Provide the [x, y] coordinate of the cell's center where the given text is located.  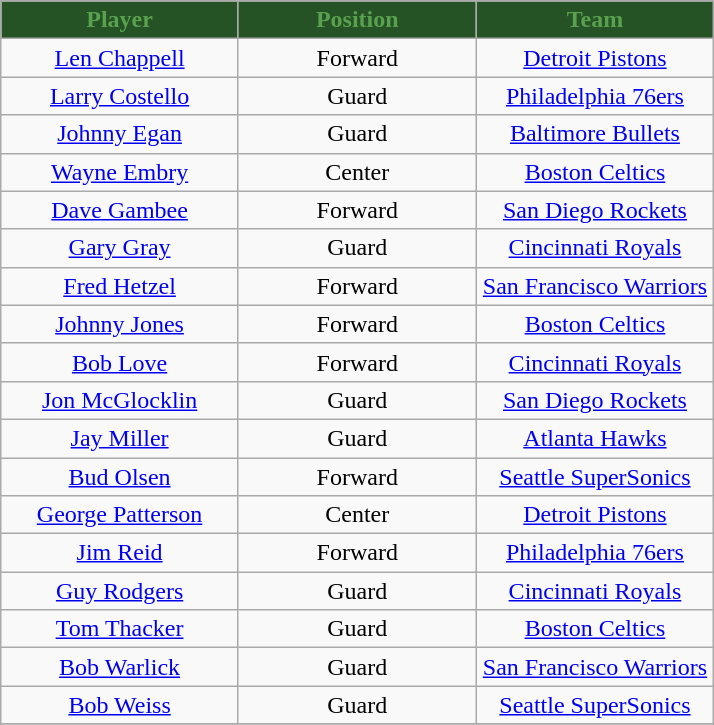
Baltimore Bullets [595, 134]
Guy Rodgers [120, 591]
Bob Weiss [120, 705]
Team [595, 20]
Jon McGlocklin [120, 400]
Johnny Jones [120, 324]
Bob Warlick [120, 667]
Bob Love [120, 362]
Johnny Egan [120, 134]
Atlanta Hawks [595, 438]
Jim Reid [120, 553]
Gary Gray [120, 248]
Jay Miller [120, 438]
Fred Hetzel [120, 286]
Dave Gambee [120, 210]
Position [357, 20]
Bud Olsen [120, 477]
Player [120, 20]
Len Chappell [120, 58]
Tom Thacker [120, 629]
George Patterson [120, 515]
Wayne Embry [120, 172]
Larry Costello [120, 96]
